Return (X, Y) of the center of cell containing provided text 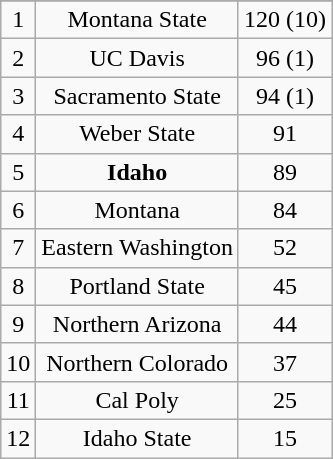
3 (18, 96)
8 (18, 286)
94 (1) (284, 96)
91 (284, 134)
4 (18, 134)
12 (18, 438)
89 (284, 172)
11 (18, 400)
10 (18, 362)
1 (18, 20)
Montana (138, 210)
25 (284, 400)
6 (18, 210)
Idaho State (138, 438)
15 (284, 438)
37 (284, 362)
9 (18, 324)
Northern Colorado (138, 362)
Portland State (138, 286)
96 (1) (284, 58)
2 (18, 58)
45 (284, 286)
Sacramento State (138, 96)
Eastern Washington (138, 248)
5 (18, 172)
Cal Poly (138, 400)
UC Davis (138, 58)
7 (18, 248)
84 (284, 210)
Northern Arizona (138, 324)
44 (284, 324)
Idaho (138, 172)
52 (284, 248)
Weber State (138, 134)
Montana State (138, 20)
120 (10) (284, 20)
